Scan for the cell matching the given text and deliver its (X, Y) coordinate at center. 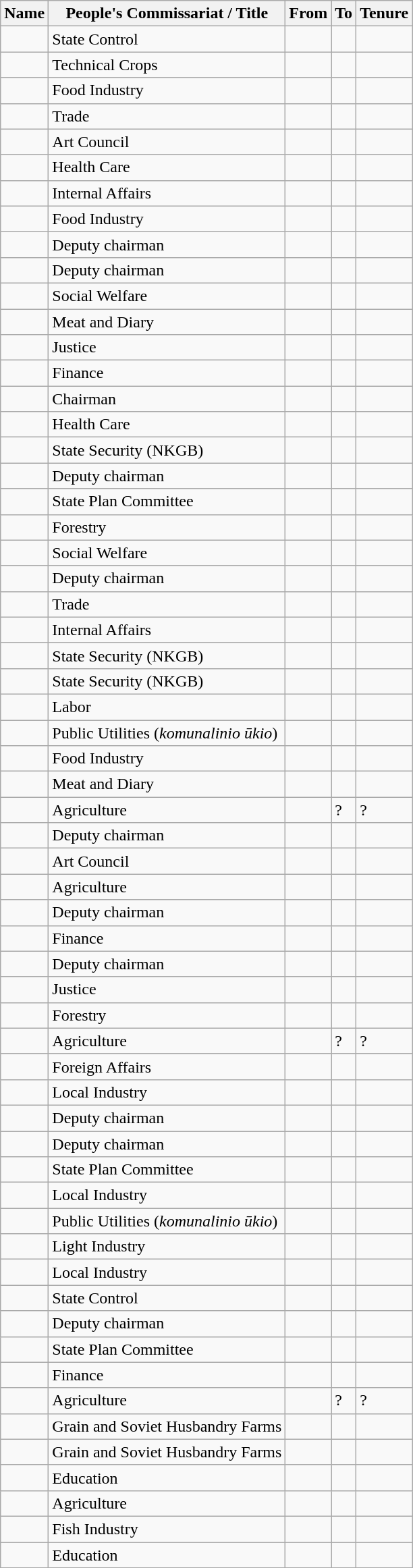
Tenure (385, 13)
To (344, 13)
From (308, 13)
Technical Crops (167, 65)
People's Commissariat / Title (167, 13)
Name (24, 13)
Labor (167, 707)
Chairman (167, 399)
Fish Industry (167, 1529)
Foreign Affairs (167, 1066)
Light Industry (167, 1247)
